Output the [X, Y] coordinate of the center of the cell containing the given text.  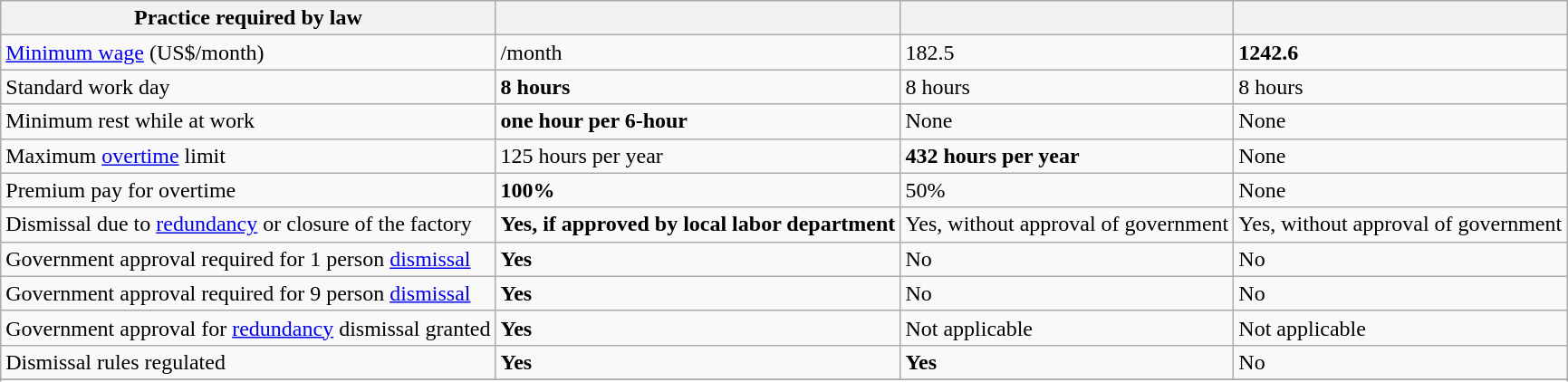
432 hours per year [1067, 156]
Yes, if approved by local labor department [697, 224]
one hour per 6-hour [697, 121]
Minimum wage (US$/month) [248, 53]
Maximum overtime limit [248, 156]
Dismissal rules regulated [248, 362]
Premium pay for overtime [248, 190]
Dismissal due to redundancy or closure of the factory [248, 224]
Minimum rest while at work [248, 121]
125 hours per year [697, 156]
Standard work day [248, 87]
50% [1067, 190]
Government approval required for 1 person dismissal [248, 259]
1242.6 [1400, 53]
Government approval for redundancy dismissal granted [248, 328]
100% [697, 190]
/month [697, 53]
Government approval required for 9 person dismissal [248, 293]
Practice required by law [248, 18]
182.5 [1067, 53]
